Scan for the cell matching the given text and deliver its (X, Y) coordinate at center. 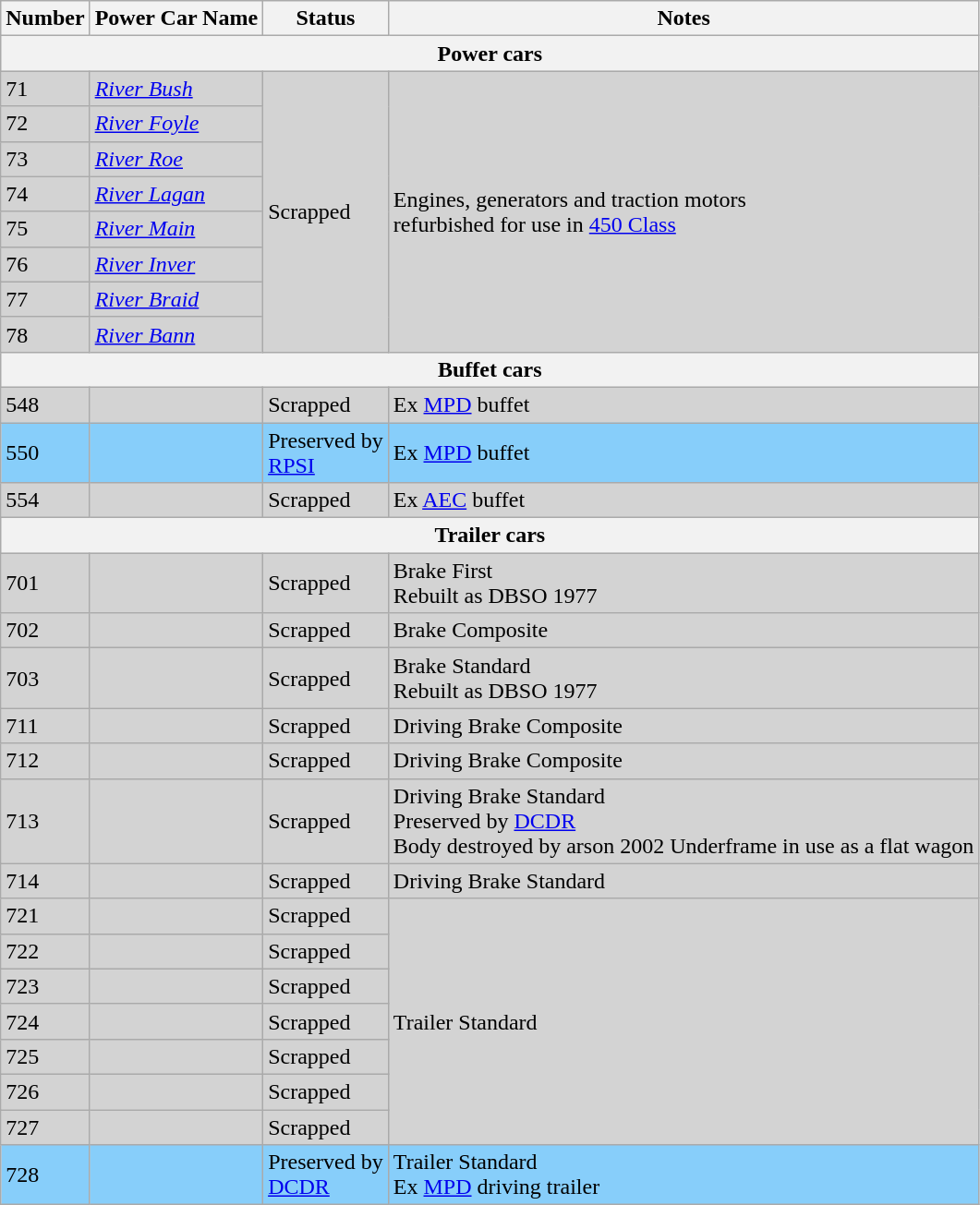
River Roe (175, 159)
Brake Composite (684, 631)
73 (45, 159)
River Inver (175, 264)
Number (45, 18)
726 (45, 1091)
River Bush (175, 89)
548 (45, 404)
Driving Brake StandardPreserved by DCDRBody destroyed by arson 2002 Underframe in use as a flat wagon (684, 821)
Engines, generators and traction motorsrefurbished for use in 450 Class (684, 211)
Preserved byDCDR (326, 1175)
River Lagan (175, 194)
Brake FirstRebuilt as DBSO 1977 (684, 584)
River Main (175, 229)
77 (45, 299)
702 (45, 631)
721 (45, 916)
724 (45, 1021)
Trailer cars (490, 536)
Ex AEC buffet (684, 500)
76 (45, 264)
Power cars (490, 54)
Power Car Name (175, 18)
725 (45, 1056)
Status (326, 18)
Brake StandardRebuilt as DBSO 1977 (684, 678)
Preserved byRPSI (326, 452)
72 (45, 124)
722 (45, 951)
Trailer StandardEx MPD driving trailer (684, 1175)
78 (45, 334)
River Braid (175, 299)
714 (45, 881)
703 (45, 678)
550 (45, 452)
Buffet cars (490, 369)
71 (45, 89)
River Foyle (175, 124)
723 (45, 986)
711 (45, 726)
712 (45, 761)
74 (45, 194)
713 (45, 821)
75 (45, 229)
Trailer Standard (684, 1021)
701 (45, 584)
554 (45, 500)
Driving Brake Standard (684, 881)
Notes (684, 18)
River Bann (175, 334)
727 (45, 1127)
728 (45, 1175)
